Return the [X, Y] coordinate for the center point of the cell that contains the specified text.  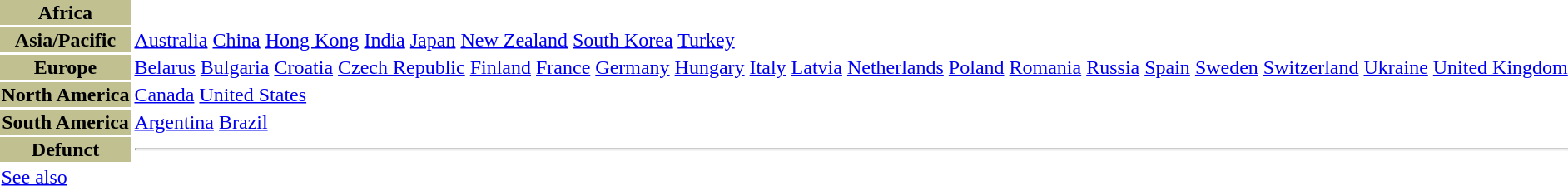
Europe [65, 67]
South America [65, 122]
Africa [65, 12]
North America [65, 95]
Asia/Pacific [65, 40]
Defunct [65, 149]
